Return the (X, Y) coordinate for the center point of the cell that contains the specified text.  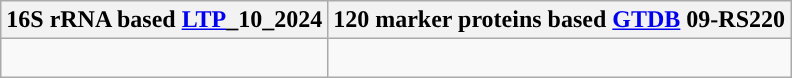
16S rRNA based LTP_10_2024 (164, 20)
120 marker proteins based GTDB 09-RS220 (560, 20)
